For the text-containing cell, return its midpoint in (x, y) coordinate format. 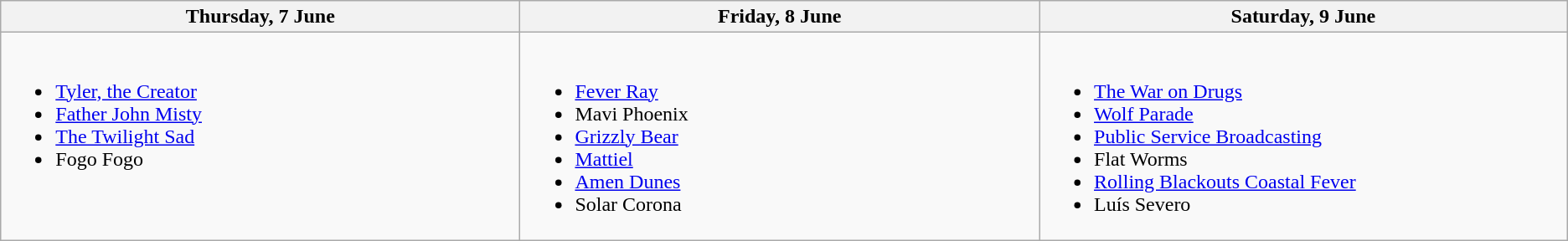
The War on DrugsWolf ParadePublic Service BroadcastingFlat WormsRolling Blackouts Coastal FeverLuís Severo (1303, 136)
Fever RayMavi PhoenixGrizzly BearMattielAmen DunesSolar Corona (780, 136)
Tyler, the CreatorFather John MistyThe Twilight SadFogo Fogo (260, 136)
Thursday, 7 June (260, 17)
Saturday, 9 June (1303, 17)
Friday, 8 June (780, 17)
